For the text-containing cell, return its midpoint in (X, Y) coordinate format. 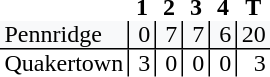
6 (222, 35)
Pennridge (64, 35)
20 (253, 35)
Quakertown (64, 63)
